Search for the cell housing the specified text and yield its (X, Y) center coordinate. 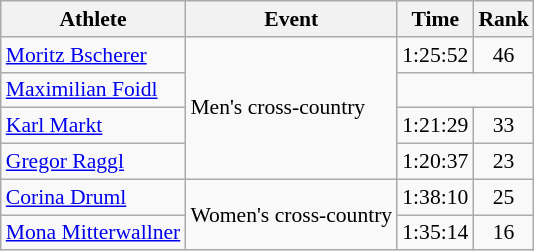
1:38:10 (435, 197)
Corina Druml (94, 197)
25 (504, 197)
16 (504, 233)
Gregor Raggl (94, 162)
Rank (504, 19)
1:20:37 (435, 162)
Athlete (94, 19)
1:35:14 (435, 233)
1:25:52 (435, 55)
Event (291, 19)
Men's cross-country (291, 108)
Maximilian Foidl (94, 90)
Women's cross-country (291, 214)
Time (435, 19)
46 (504, 55)
23 (504, 162)
Mona Mitterwallner (94, 233)
Karl Markt (94, 126)
1:21:29 (435, 126)
33 (504, 126)
Moritz Bscherer (94, 55)
